From the cell containing the given text, extract its center point as [X, Y] coordinate. 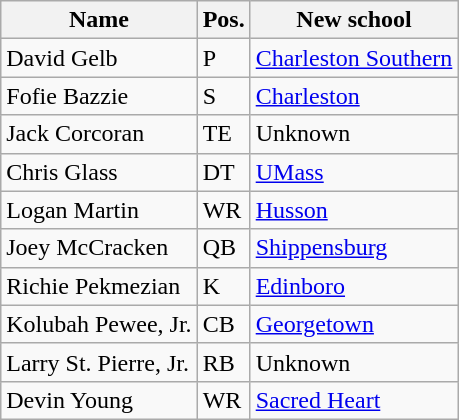
Sacred Heart [354, 400]
CB [224, 324]
Georgetown [354, 324]
Jack Corcoran [99, 134]
Shippensburg [354, 248]
Larry St. Pierre, Jr. [99, 362]
Richie Pekmezian [99, 286]
DT [224, 172]
Name [99, 20]
Fofie Bazzie [99, 96]
Joey McCracken [99, 248]
TE [224, 134]
K [224, 286]
QB [224, 248]
Pos. [224, 20]
Chris Glass [99, 172]
RB [224, 362]
Husson [354, 210]
UMass [354, 172]
P [224, 58]
Devin Young [99, 400]
Charleston [354, 96]
David Gelb [99, 58]
Edinboro [354, 286]
Logan Martin [99, 210]
New school [354, 20]
Charleston Southern [354, 58]
S [224, 96]
Kolubah Pewee, Jr. [99, 324]
